Search for the cell housing the specified text and yield its [X, Y] center coordinate. 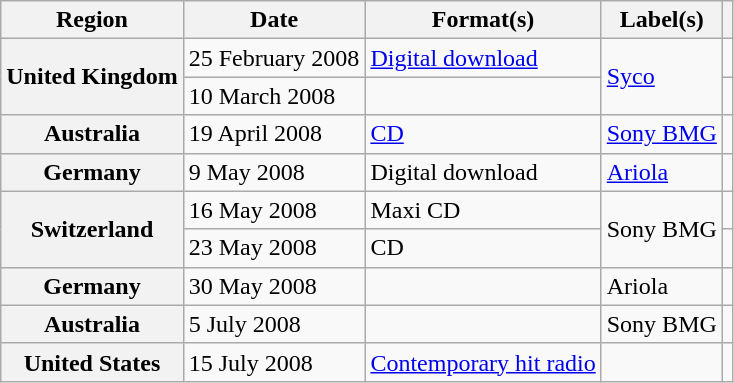
9 May 2008 [274, 172]
Switzerland [92, 229]
25 February 2008 [274, 58]
United States [92, 362]
Label(s) [662, 20]
United Kingdom [92, 77]
15 July 2008 [274, 362]
23 May 2008 [274, 248]
Maxi CD [483, 210]
Region [92, 20]
Date [274, 20]
Syco [662, 77]
19 April 2008 [274, 134]
Format(s) [483, 20]
30 May 2008 [274, 286]
16 May 2008 [274, 210]
5 July 2008 [274, 324]
Contemporary hit radio [483, 362]
10 March 2008 [274, 96]
